Scan for the cell matching the given text and deliver its (X, Y) coordinate at center. 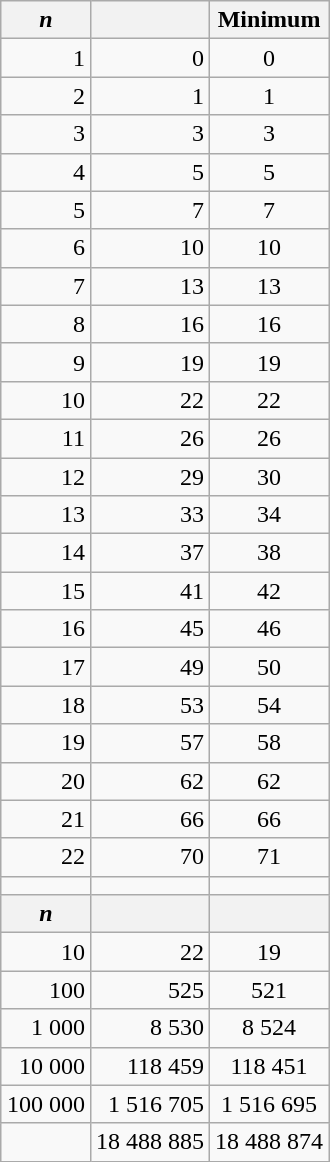
8 (46, 324)
58 (270, 743)
4 (46, 172)
118 451 (270, 1066)
54 (270, 705)
18 (46, 705)
Minimum (270, 20)
525 (150, 990)
12 (46, 477)
18 488 885 (150, 1142)
11 (46, 438)
10 000 (46, 1066)
53 (150, 705)
1 000 (46, 1028)
33 (150, 515)
57 (150, 743)
18 488 874 (270, 1142)
20 (46, 781)
37 (150, 553)
41 (150, 591)
1 516 705 (150, 1104)
521 (270, 990)
30 (270, 477)
15 (46, 591)
38 (270, 553)
71 (270, 857)
100 (46, 990)
9 (46, 362)
100 000 (46, 1104)
46 (270, 629)
21 (46, 819)
29 (150, 477)
17 (46, 667)
49 (150, 667)
2 (46, 96)
70 (150, 857)
6 (46, 248)
34 (270, 515)
42 (270, 591)
1 516 695 (270, 1104)
8 524 (270, 1028)
8 530 (150, 1028)
14 (46, 553)
45 (150, 629)
50 (270, 667)
118 459 (150, 1066)
